Pinpoint the cell where the given text exists, returning its [X, Y] midpoint coordinate. 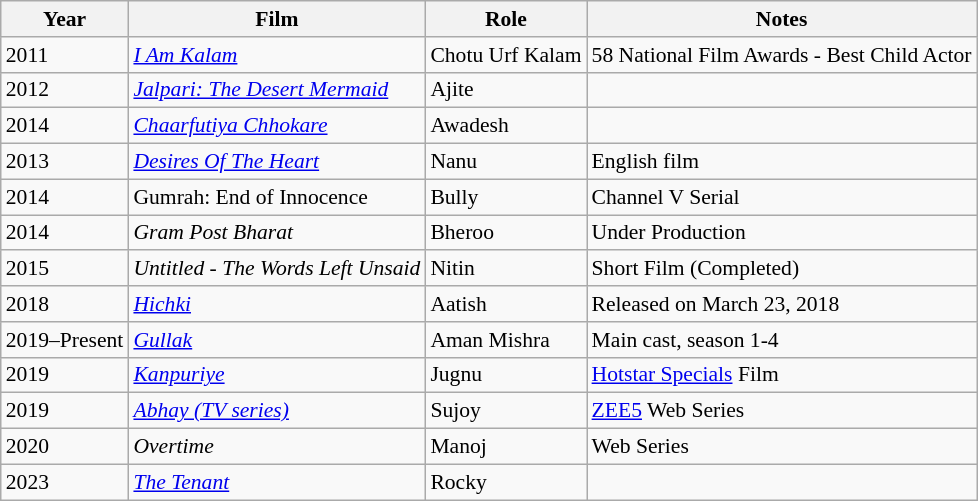
Web Series [782, 447]
Jugnu [506, 375]
Year [65, 19]
Channel V Serial [782, 197]
Sujoy [506, 411]
I Am Kalam [276, 55]
2020 [65, 447]
2011 [65, 55]
Short Film (Completed) [782, 269]
Gumrah: End of Innocence [276, 197]
2012 [65, 90]
Bheroo [506, 233]
Main cast, season 1-4 [782, 340]
2013 [65, 162]
Chotu Urf Kalam [506, 55]
Desires Of The Heart [276, 162]
Jalpari: The Desert Mermaid [276, 90]
2018 [65, 304]
Abhay (TV series) [276, 411]
Hotstar Specials Film [782, 375]
Film [276, 19]
The Tenant [276, 482]
Rocky [506, 482]
Bully [506, 197]
2019–Present [65, 340]
Chaarfutiya Chhokare [276, 126]
2023 [65, 482]
Untitled - The Words Left Unsaid [276, 269]
Gram Post Bharat [276, 233]
Hichki [276, 304]
Ajite [506, 90]
Aman Mishra [506, 340]
ZEE5 Web Series [782, 411]
Nanu [506, 162]
Overtime [276, 447]
58 National Film Awards - Best Child Actor [782, 55]
Notes [782, 19]
Released on March 23, 2018 [782, 304]
English film [782, 162]
Gullak [276, 340]
Kanpuriye [276, 375]
Nitin [506, 269]
2015 [65, 269]
Aatish [506, 304]
Under Production [782, 233]
Manoj [506, 447]
Awadesh [506, 126]
Role [506, 19]
